Locate the cell with the specified text and output its (x, y) center coordinate. 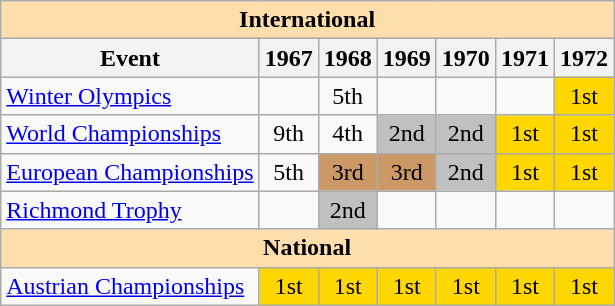
National (308, 248)
1968 (348, 58)
International (308, 20)
Austrian Championships (130, 286)
4th (348, 134)
1967 (288, 58)
Richmond Trophy (130, 210)
European Championships (130, 172)
1972 (584, 58)
1970 (466, 58)
Winter Olympics (130, 96)
9th (288, 134)
World Championships (130, 134)
Event (130, 58)
1969 (406, 58)
1971 (524, 58)
